Capture the cell that displays the provided text and extract its (x, y) central coordinate. 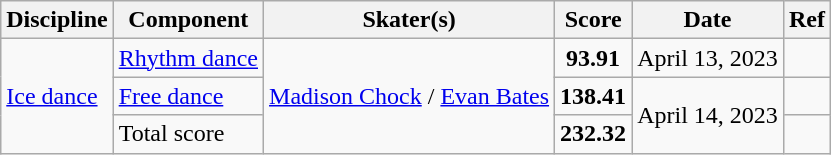
Skater(s) (410, 20)
Discipline (57, 20)
Total score (188, 134)
Free dance (188, 96)
Component (188, 20)
232.32 (594, 134)
April 13, 2023 (708, 58)
Date (708, 20)
Ice dance (57, 96)
April 14, 2023 (708, 115)
Score (594, 20)
93.91 (594, 58)
Madison Chock / Evan Bates (410, 96)
Rhythm dance (188, 58)
Ref (806, 20)
138.41 (594, 96)
